Provide the (x, y) coordinate of the cell's center where the given text is located.  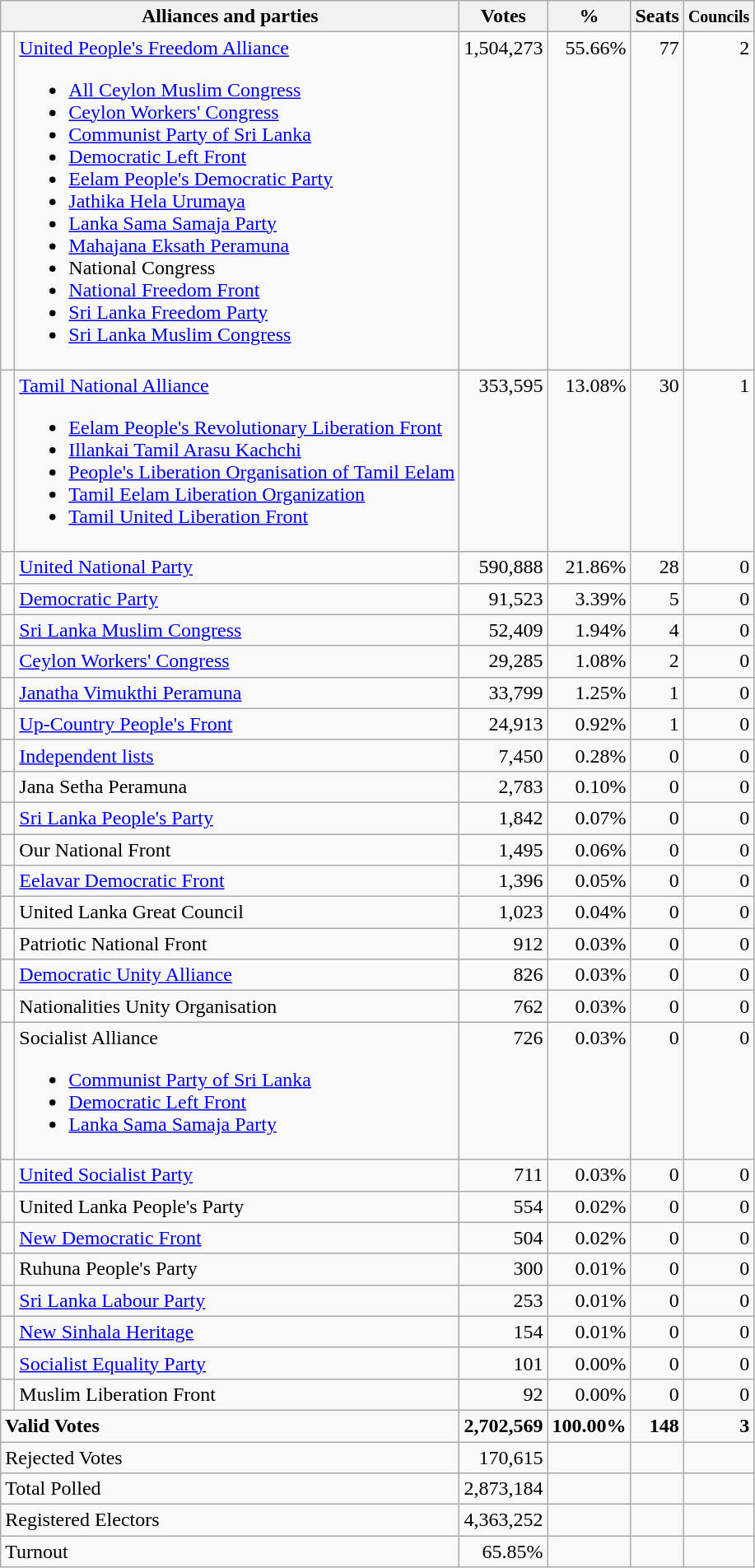
100.00% (590, 1426)
New Sinhala Heritage (237, 1332)
Muslim Liberation Front (237, 1394)
2,783 (504, 786)
0.07% (590, 818)
1.94% (590, 630)
Our National Front (237, 849)
Total Polled (231, 1489)
28 (657, 567)
Alliances and parties (231, 16)
4 (657, 630)
1,842 (504, 818)
5 (657, 599)
Seats (657, 16)
Sri Lanka People's Party (237, 818)
Janatha Vimukthi Peramuna (237, 693)
United Lanka People's Party (237, 1206)
504 (504, 1238)
0.04% (590, 912)
91,523 (504, 599)
13.08% (590, 461)
29,285 (504, 661)
Independent lists (237, 755)
912 (504, 944)
Socialist AllianceCommunist Party of Sri LankaDemocratic Left FrontLanka Sama Samaja Party (237, 1090)
Rejected Votes (231, 1457)
Democratic Unity Alliance (237, 975)
United Socialist Party (237, 1175)
0.10% (590, 786)
Registered Electors (231, 1520)
101 (504, 1363)
United National Party (237, 567)
30 (657, 461)
Ceylon Workers' Congress (237, 661)
590,888 (504, 567)
3 (719, 1426)
726 (504, 1090)
65.85% (504, 1552)
Votes (504, 16)
Ruhuna People's Party (237, 1269)
33,799 (504, 693)
0.06% (590, 849)
52,409 (504, 630)
Jana Setha Peramuna (237, 786)
Valid Votes (231, 1426)
24,913 (504, 724)
0.92% (590, 724)
% (590, 16)
New Democratic Front (237, 1238)
762 (504, 1006)
2,702,569 (504, 1426)
1,023 (504, 912)
300 (504, 1269)
Sri Lanka Muslim Congress (237, 630)
1,504,273 (504, 201)
92 (504, 1394)
3.39% (590, 599)
Turnout (231, 1552)
Up-Country People's Front (237, 724)
4,363,252 (504, 1520)
353,595 (504, 461)
554 (504, 1206)
1.08% (590, 661)
21.86% (590, 567)
Nationalities Unity Organisation (237, 1006)
77 (657, 201)
1,495 (504, 849)
United Lanka Great Council (237, 912)
2,873,184 (504, 1489)
1,396 (504, 881)
826 (504, 975)
Patriotic National Front (237, 944)
Eelavar Democratic Front (237, 881)
148 (657, 1426)
711 (504, 1175)
7,450 (504, 755)
Socialist Equality Party (237, 1363)
55.66% (590, 201)
1.25% (590, 693)
154 (504, 1332)
253 (504, 1300)
170,615 (504, 1457)
Councils (719, 16)
Democratic Party (237, 599)
Sri Lanka Labour Party (237, 1300)
0.28% (590, 755)
0.05% (590, 881)
